Extract the [x, y] coordinate from the center of the cell holding the provided text.  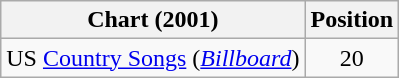
US Country Songs (Billboard) [153, 58]
20 [352, 58]
Chart (2001) [153, 20]
Position [352, 20]
